Locate the cell with the specified text and output its (x, y) center coordinate. 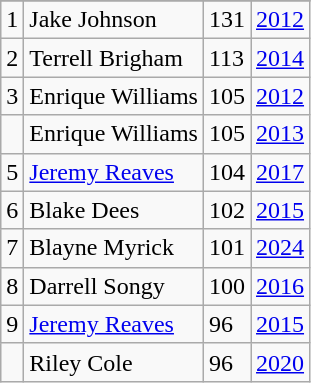
Darrell Songy (114, 286)
101 (226, 248)
2017 (280, 172)
Riley Cole (114, 362)
2024 (280, 248)
Jake Johnson (114, 20)
3 (12, 96)
2013 (280, 134)
2016 (280, 286)
8 (12, 286)
2014 (280, 58)
131 (226, 20)
2 (12, 58)
7 (12, 248)
100 (226, 286)
Blayne Myrick (114, 248)
6 (12, 210)
5 (12, 172)
2020 (280, 362)
Blake Dees (114, 210)
1 (12, 20)
113 (226, 58)
Terrell Brigham (114, 58)
104 (226, 172)
102 (226, 210)
9 (12, 324)
